Provide the [X, Y] coordinate of the cell's center where the given text is located.  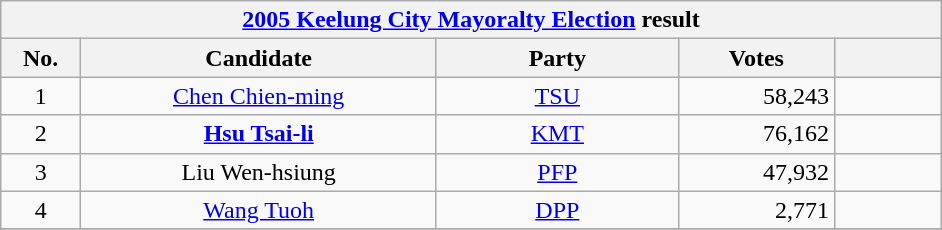
Candidate [259, 58]
Liu Wen-hsiung [259, 172]
TSU [557, 96]
Hsu Tsai-li [259, 134]
76,162 [756, 134]
1 [40, 96]
Party [557, 58]
2,771 [756, 210]
DPP [557, 210]
47,932 [756, 172]
3 [40, 172]
No. [40, 58]
Chen Chien-ming [259, 96]
Wang Tuoh [259, 210]
4 [40, 210]
58,243 [756, 96]
Votes [756, 58]
PFP [557, 172]
2 [40, 134]
2005 Keelung City Mayoralty Election result [470, 20]
KMT [557, 134]
